Scan for the cell matching the given text and deliver its [x, y] coordinate at center. 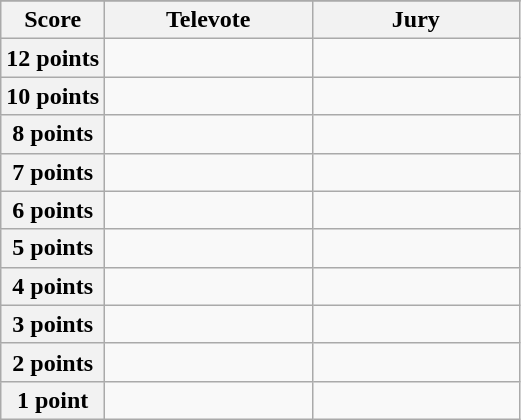
Score [53, 20]
10 points [53, 96]
8 points [53, 134]
7 points [53, 172]
1 point [53, 400]
4 points [53, 286]
6 points [53, 210]
12 points [53, 58]
Jury [416, 20]
2 points [53, 362]
3 points [53, 324]
Televote [209, 20]
5 points [53, 248]
